Return [X, Y] of the center of cell containing provided text 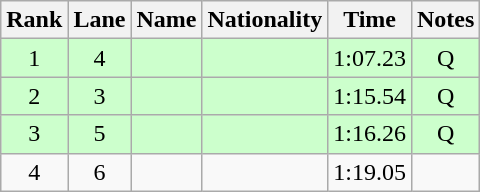
Nationality [265, 20]
Notes [445, 20]
1:15.54 [370, 96]
Rank [34, 20]
Name [166, 20]
Time [370, 20]
6 [100, 172]
1:07.23 [370, 58]
1 [34, 58]
1:19.05 [370, 172]
Lane [100, 20]
1:16.26 [370, 134]
2 [34, 96]
5 [100, 134]
